Scan for the cell matching the given text and deliver its (X, Y) coordinate at center. 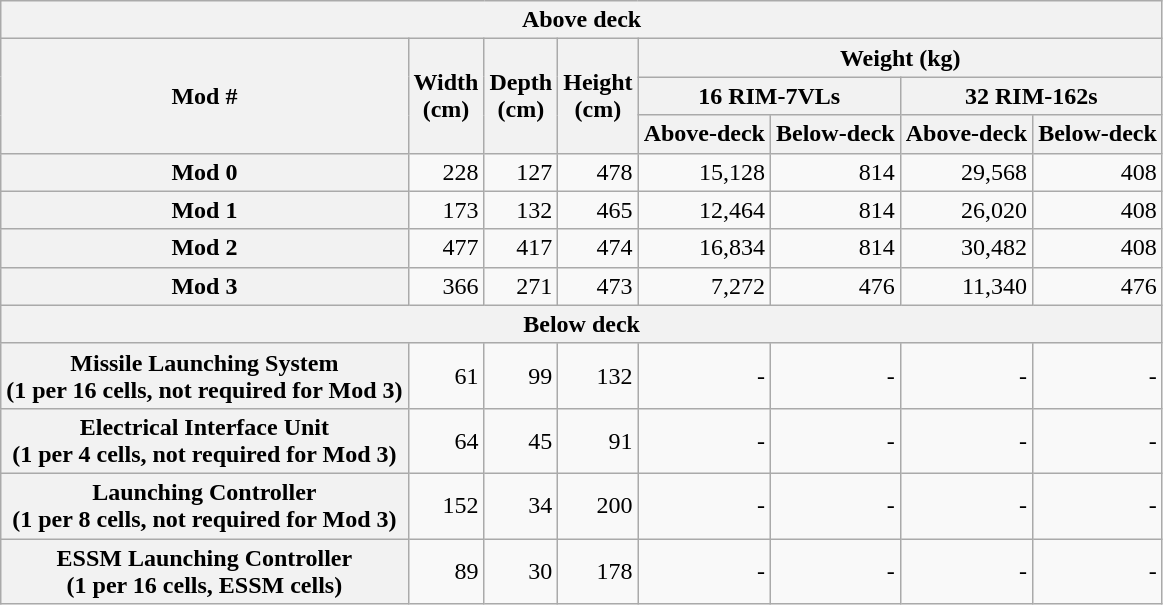
Mod # (204, 96)
152 (446, 506)
127 (521, 172)
Width (cm) (446, 96)
477 (446, 248)
91 (598, 440)
Mod 2 (204, 248)
64 (446, 440)
Electrical Interface Unit(1 per 4 cells, not required for Mod 3) (204, 440)
30 (521, 570)
366 (446, 286)
478 (598, 172)
Weight (kg) (900, 58)
11,340 (966, 286)
7,272 (704, 286)
29,568 (966, 172)
Launching Controller(1 per 8 cells, not required for Mod 3) (204, 506)
473 (598, 286)
26,020 (966, 210)
178 (598, 570)
200 (598, 506)
Depth (cm) (521, 96)
228 (446, 172)
99 (521, 376)
ESSM Launching Controller(1 per 16 cells, ESSM cells) (204, 570)
30,482 (966, 248)
Mod 0 (204, 172)
15,128 (704, 172)
12,464 (704, 210)
Height (cm) (598, 96)
474 (598, 248)
16 RIM-7VLs (769, 96)
Below deck (582, 324)
Mod 3 (204, 286)
Missile Launching System(1 per 16 cells, not required for Mod 3) (204, 376)
417 (521, 248)
32 RIM-162s (1031, 96)
45 (521, 440)
34 (521, 506)
89 (446, 570)
465 (598, 210)
Above deck (582, 20)
271 (521, 286)
Mod 1 (204, 210)
16,834 (704, 248)
61 (446, 376)
173 (446, 210)
